Find where the given text appears and provide that cell's center as [X, Y] coordinate. 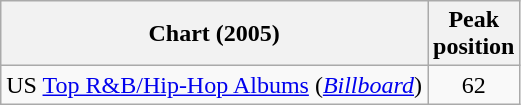
US Top R&B/Hip-Hop Albums (Billboard) [214, 85]
Peakposition [474, 34]
Chart (2005) [214, 34]
62 [474, 85]
